Search for the cell housing the specified text and yield its [X, Y] center coordinate. 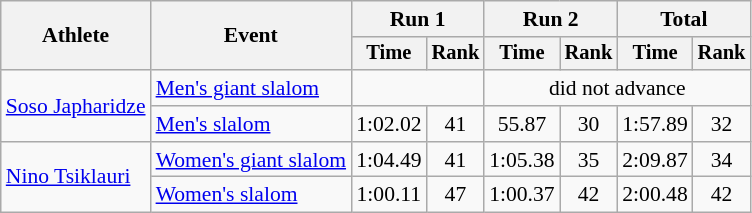
1:05.38 [522, 160]
34 [722, 160]
1:04.49 [388, 160]
1:00.11 [388, 195]
35 [589, 160]
Soso Japharidze [76, 106]
Women's giant slalom [252, 160]
30 [589, 124]
Event [252, 36]
2:00.48 [654, 195]
2:09.87 [654, 160]
Run 2 [550, 19]
32 [722, 124]
Women's slalom [252, 195]
Men's slalom [252, 124]
55.87 [522, 124]
1:57.89 [654, 124]
Nino Tsiklauri [76, 178]
Run 1 [418, 19]
did not advance [617, 88]
Athlete [76, 36]
47 [456, 195]
1:02.02 [388, 124]
Total [684, 19]
1:00.37 [522, 195]
Men's giant slalom [252, 88]
